Search for the cell housing the specified text and yield its (x, y) center coordinate. 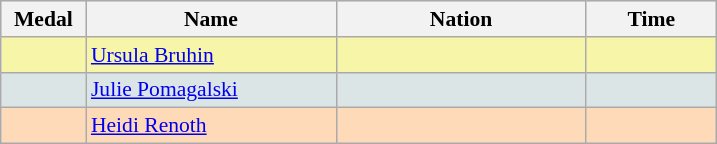
Medal (44, 19)
Julie Pomagalski (211, 90)
Name (211, 19)
Heidi Renoth (211, 126)
Time (651, 19)
Nation (461, 19)
Ursula Bruhin (211, 55)
